Return the [X, Y] coordinate for the center point of the cell that contains the specified text.  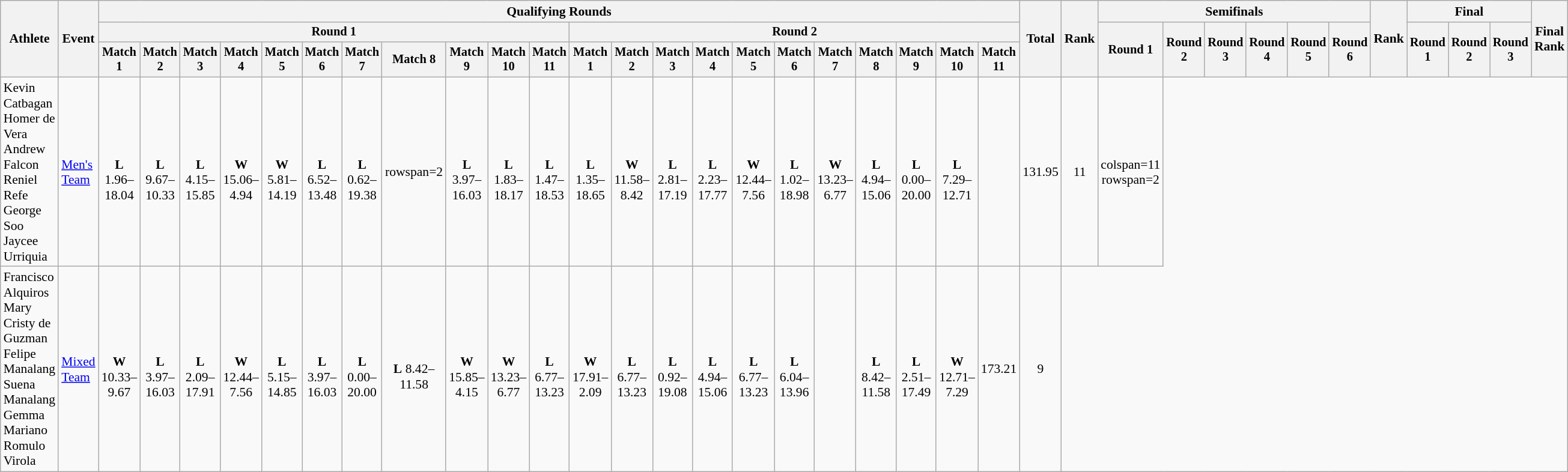
L 0.92–19.08 [673, 369]
Qualifying Rounds [559, 11]
L 1.96–18.04 [119, 172]
L 6.52–13.48 [322, 172]
Mixed Team [78, 369]
W 5.81–14.19 [282, 172]
Round 5 [1308, 49]
L 0.62–19.38 [362, 172]
L 6.04–13.96 [794, 369]
L 1.35–18.65 [590, 172]
rowspan=2 [414, 172]
colspan=11 rowspan=2 [1131, 172]
Final [1469, 11]
Men's Team [78, 172]
L 4.15–15.85 [201, 172]
Athlete [29, 38]
L 2.09–17.91 [201, 369]
W 17.91–2.09 [590, 369]
L 9.67–10.33 [160, 172]
11 [1080, 172]
W 15.85–4.15 [466, 369]
W 15.06–4.94 [240, 172]
173.21 [998, 369]
L 1.47–18.53 [549, 172]
131.95 [1041, 172]
Kevin CatbaganHomer de VeraAndrew FalconReniel RefeGeorge SooJaycee Urriquia [29, 172]
Francisco AlquirosMary Cristy de GuzmanFelipe ManalangSuena ManalangGemma MarianoRomulo Virola [29, 369]
L 1.83–18.17 [508, 172]
L 2.81–17.19 [673, 172]
W 11.58–8.42 [632, 172]
L 7.29–12.71 [956, 172]
Round 6 [1349, 49]
L 2.23–17.77 [713, 172]
L 5.15–14.85 [282, 369]
W 10.33–9.67 [119, 369]
Semifinals [1234, 11]
Final Rank [1550, 38]
W 12.71–7.29 [956, 369]
L 2.51–17.49 [917, 369]
9 [1041, 369]
Event [78, 38]
L 1.02–18.98 [794, 172]
Round 4 [1266, 49]
Total [1041, 38]
